Provide the [X, Y] coordinate of the cell's center where the given text is located.  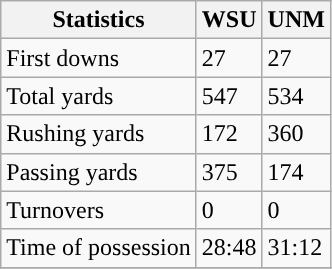
174 [296, 172]
547 [229, 96]
First downs [99, 58]
28:48 [229, 248]
172 [229, 134]
Statistics [99, 20]
31:12 [296, 248]
360 [296, 134]
534 [296, 96]
Passing yards [99, 172]
Rushing yards [99, 134]
Total yards [99, 96]
Time of possession [99, 248]
Turnovers [99, 210]
UNM [296, 20]
375 [229, 172]
WSU [229, 20]
